Extract the (x, y) coordinate from the center of the cell holding the provided text.  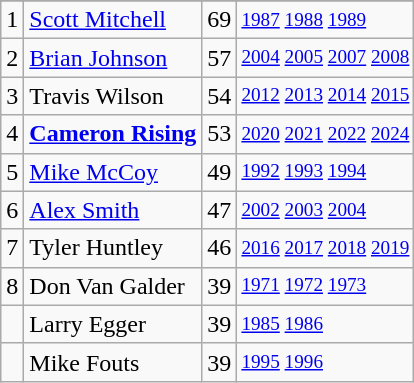
Don Van Galder (113, 286)
5 (12, 172)
3 (12, 96)
2 (12, 58)
4 (12, 134)
1 (12, 20)
47 (220, 210)
Mike McCoy (113, 172)
2012 2013 2014 2015 (326, 96)
1971 1972 1973 (326, 286)
1995 1996 (326, 362)
54 (220, 96)
1987 1988 1989 (326, 20)
53 (220, 134)
6 (12, 210)
8 (12, 286)
Travis Wilson (113, 96)
1992 1993 1994 (326, 172)
Tyler Huntley (113, 248)
Scott Mitchell (113, 20)
Brian Johnson (113, 58)
2020 2021 2022 2024 (326, 134)
Larry Egger (113, 324)
Mike Fouts (113, 362)
Cameron Rising (113, 134)
69 (220, 20)
7 (12, 248)
57 (220, 58)
Alex Smith (113, 210)
1985 1986 (326, 324)
46 (220, 248)
2002 2003 2004 (326, 210)
2016 2017 2018 2019 (326, 248)
49 (220, 172)
2004 2005 2007 2008 (326, 58)
